Extract the [X, Y] coordinate from the center of the cell holding the provided text.  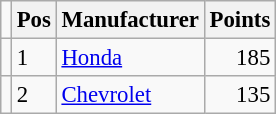
2 [34, 95]
135 [240, 95]
185 [240, 58]
Points [240, 20]
Pos [34, 20]
Manufacturer [130, 20]
Chevrolet [130, 95]
1 [34, 58]
Honda [130, 58]
